Determine the (X, Y) coordinate at the center of the cell enclosing the given text.  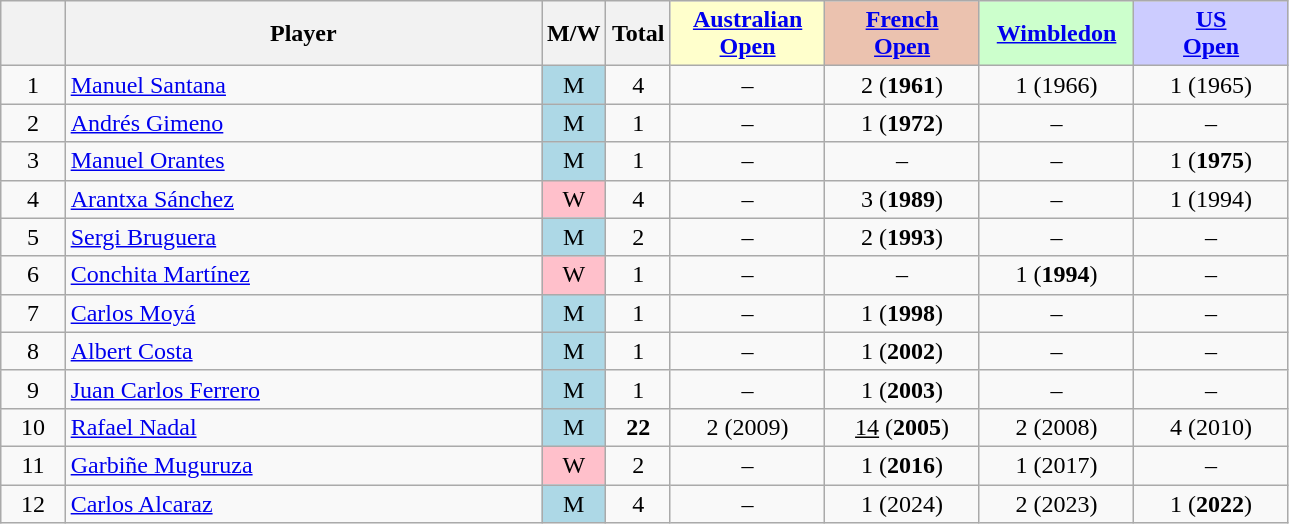
1 (2003) (902, 389)
2 (2023) (1056, 503)
1 (2016) (902, 465)
1 (2022) (1212, 503)
1 (2017) (1056, 465)
7 (33, 313)
1 (1975) (1212, 161)
Wimbledon (1056, 34)
Andrés Gimeno (303, 123)
M/W (574, 34)
10 (33, 427)
Juan Carlos Ferrero (303, 389)
Carlos Moyá (303, 313)
US Open (1212, 34)
Manuel Santana (303, 85)
14 (2005) (902, 427)
Conchita Martínez (303, 275)
1 (1998) (902, 313)
French Open (902, 34)
2 (1993) (902, 237)
Player (303, 34)
1 (1965) (1212, 85)
5 (33, 237)
Arantxa Sánchez (303, 199)
Carlos Alcaraz (303, 503)
1 (1966) (1056, 85)
Albert Costa (303, 351)
9 (33, 389)
8 (33, 351)
2 (2008) (1056, 427)
11 (33, 465)
Manuel Orantes (303, 161)
2 (2009) (747, 427)
22 (638, 427)
6 (33, 275)
1 (1972) (902, 123)
Garbiñe Muguruza (303, 465)
12 (33, 503)
Australian Open (747, 34)
2 (1961) (902, 85)
1 (2002) (902, 351)
3 (1989) (902, 199)
Total (638, 34)
1 (2024) (902, 503)
3 (33, 161)
Sergi Bruguera (303, 237)
Rafael Nadal (303, 427)
4 (2010) (1212, 427)
